Find where the given text appears and provide that cell's center as [x, y] coordinate. 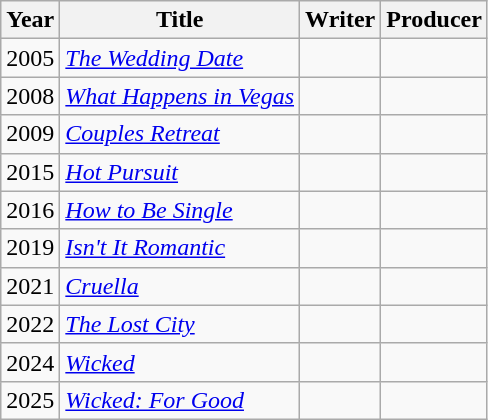
2019 [30, 248]
How to Be Single [180, 210]
Producer [434, 20]
2022 [30, 324]
2008 [30, 96]
Hot Pursuit [180, 172]
Couples Retreat [180, 134]
2015 [30, 172]
Cruella [180, 286]
2016 [30, 210]
2024 [30, 362]
2005 [30, 58]
Writer [340, 20]
What Happens in Vegas [180, 96]
2021 [30, 286]
Wicked: For Good [180, 400]
The Wedding Date [180, 58]
Year [30, 20]
2025 [30, 400]
2009 [30, 134]
Isn't It Romantic [180, 248]
Wicked [180, 362]
Title [180, 20]
The Lost City [180, 324]
